For the text-containing cell, return its midpoint in [x, y] coordinate format. 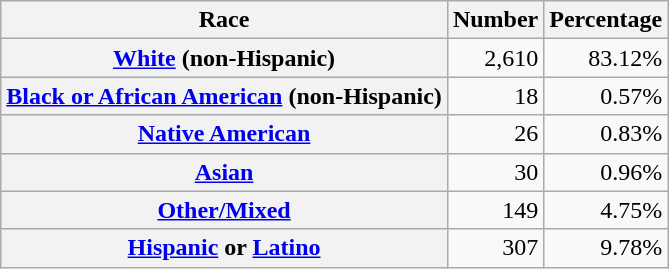
149 [495, 210]
Asian [224, 172]
Other/Mixed [224, 210]
Black or African American (non-Hispanic) [224, 96]
18 [495, 96]
9.78% [606, 248]
Number [495, 20]
Percentage [606, 20]
Hispanic or Latino [224, 248]
White (non-Hispanic) [224, 58]
0.83% [606, 134]
2,610 [495, 58]
26 [495, 134]
30 [495, 172]
83.12% [606, 58]
4.75% [606, 210]
0.57% [606, 96]
0.96% [606, 172]
Native American [224, 134]
Race [224, 20]
307 [495, 248]
